Locate the cell with the specified text and output its (X, Y) center coordinate. 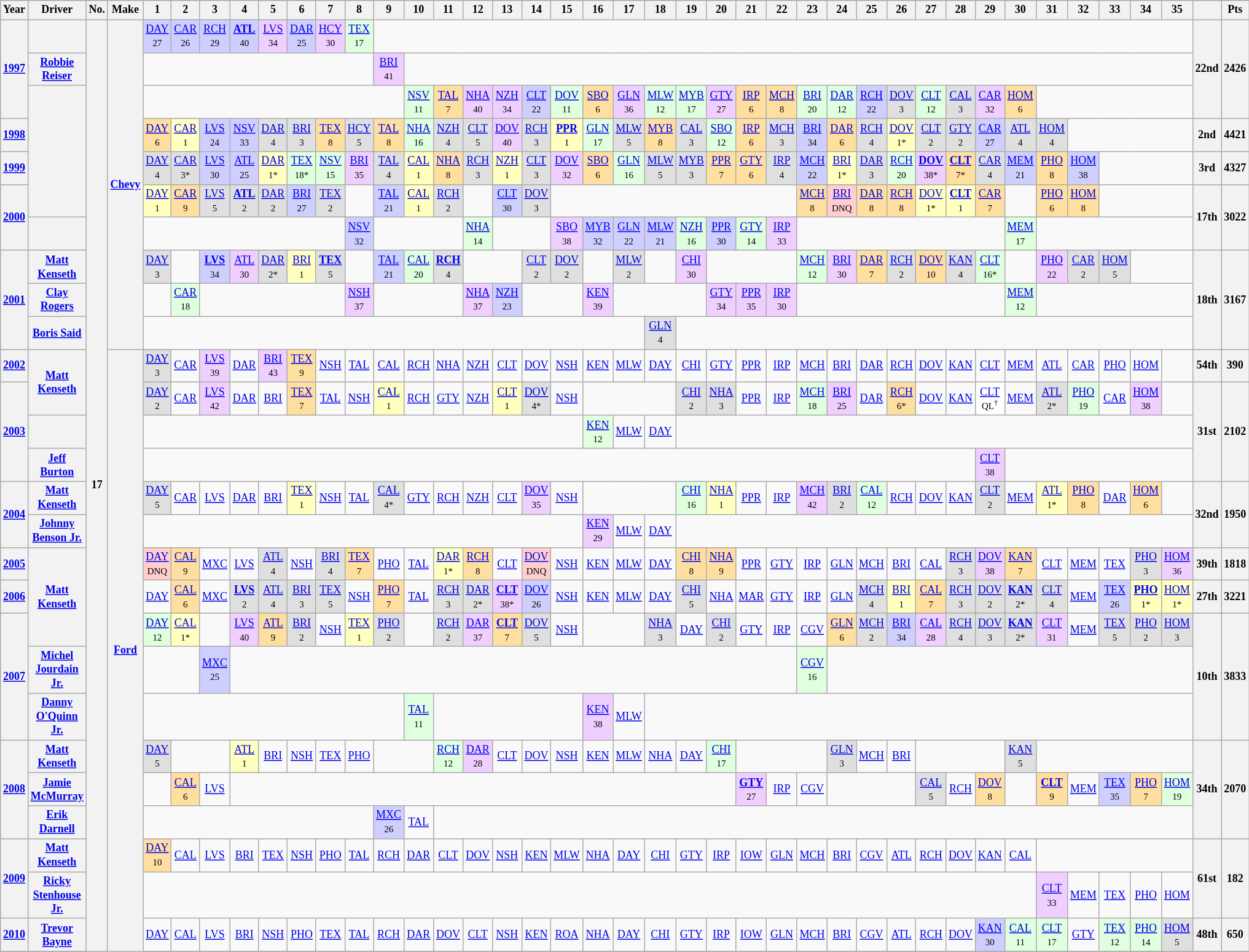
PHO19 (1083, 399)
LVS5 (215, 201)
DAY2 (157, 399)
LVS2 (245, 597)
TAL11 (418, 716)
Jamie McMurray (57, 789)
MCH4 (872, 597)
RCH6* (901, 399)
GTY34 (721, 300)
Johnny Benson Jr. (57, 531)
ATL30 (245, 267)
BRI41 (389, 69)
ATL2* (1052, 399)
3022 (1235, 217)
CAL28 (931, 630)
2nd (1207, 135)
Boris Said (57, 333)
HOM8 (1083, 201)
DAR4 (273, 135)
20 (721, 10)
MXC26 (389, 822)
48th (1207, 935)
DAR12 (842, 102)
54th (1207, 366)
2005 (15, 564)
MCH22 (812, 168)
Ricky Stenhouse Jr. (57, 895)
NZH16 (692, 234)
4 (245, 10)
HOM3 (1177, 630)
PHO14 (1146, 935)
24 (842, 10)
Chevy (125, 184)
2000 (15, 217)
ATL2 (245, 201)
NHA16 (418, 135)
35 (1177, 10)
Robbie Reiser (57, 69)
CLTQL† (990, 399)
DAY27 (157, 36)
CLT38* (507, 597)
CHI16 (692, 498)
HOM1* (1177, 597)
DAY10 (157, 856)
MLW12 (660, 102)
CAR26 (186, 36)
GTY14 (751, 234)
KAN4 (961, 267)
BRI25 (842, 399)
TAL8 (389, 135)
DOV40 (507, 135)
2002 (15, 366)
Michel Jourdain Jr. (57, 669)
KAN30 (990, 935)
8 (359, 10)
CAL5 (931, 789)
PPR35 (751, 300)
MYB8 (660, 135)
Trevor Bayne (57, 935)
KEN12 (598, 432)
18th (1207, 300)
1818 (1235, 564)
DOV11 (566, 102)
HOM4 (1052, 135)
TEX2 (331, 201)
IRP33 (782, 234)
NHA1 (721, 498)
DAR25 (302, 36)
17th (1207, 217)
DAR3 (872, 168)
DAR28 (478, 757)
21 (751, 10)
PPR1 (566, 135)
2008 (15, 790)
KEN29 (598, 531)
CAL1* (186, 630)
NSV33 (245, 135)
32nd (1207, 515)
CLT12 (931, 102)
NZH4 (448, 135)
KAN5 (1020, 757)
2003 (15, 432)
LVS42 (215, 399)
IRP30 (782, 300)
MYB32 (598, 234)
1998 (15, 135)
39th (1207, 564)
CLT7* (961, 168)
34th (1207, 790)
DOV5 (536, 630)
9 (389, 10)
MEM17 (1020, 234)
CAR18 (186, 300)
CHI17 (721, 757)
TEX17 (359, 36)
DAY12 (157, 630)
4327 (1235, 168)
CLT3 (536, 168)
BRI30 (842, 267)
KEN38 (598, 716)
MCH3 (782, 135)
DAR37 (478, 630)
LVS39 (215, 366)
BRI35 (359, 168)
61st (1207, 879)
NZH23 (507, 300)
PHO1* (1146, 597)
RCH22 (872, 102)
GTY2 (961, 135)
CLT9 (1052, 789)
2426 (1235, 69)
MLW2 (629, 267)
11 (448, 10)
28 (961, 10)
NHA40 (478, 102)
4421 (1235, 135)
2 (186, 10)
MCH2 (872, 630)
TEX9 (302, 366)
2004 (15, 515)
22 (782, 10)
ATL1* (1052, 498)
CLT31 (1052, 630)
15 (566, 10)
CAR4 (990, 168)
1950 (1235, 515)
DOV10 (931, 267)
26 (901, 10)
NHA9 (721, 564)
CLT30 (507, 201)
GLN22 (629, 234)
DOV26 (536, 597)
GLN3 (842, 757)
CLT16* (990, 267)
Driver (57, 10)
NSV32 (359, 234)
BRI27 (302, 201)
29 (990, 10)
MYB3 (692, 168)
LVS30 (215, 168)
DOV8 (990, 789)
DOVDNQ (536, 564)
HOM36 (1177, 564)
34 (1146, 10)
2102 (1235, 432)
GLN36 (629, 102)
ATL40 (245, 36)
TEX18* (302, 168)
BRIDNQ (842, 201)
NZH34 (507, 102)
DAR6 (842, 135)
33 (1114, 10)
RCH12 (448, 757)
TAL4 (389, 168)
NZH1 (507, 168)
MXC25 (215, 669)
CAR9 (186, 201)
LVS40 (245, 630)
31st (1207, 432)
22nd (1207, 69)
LVS24 (215, 135)
DAY4 (157, 168)
RCH20 (901, 168)
ATL9 (273, 630)
Danny O'Quinn Jr. (57, 716)
3 (215, 10)
MLW21 (660, 234)
MCH12 (812, 267)
3167 (1235, 300)
BRI1* (842, 168)
GLN6 (842, 630)
CLT38 (990, 465)
1999 (15, 168)
CAL4* (389, 498)
2006 (15, 597)
CLT4 (1052, 597)
Clay Rogers (57, 300)
DAY6 (157, 135)
390 (1235, 366)
6 (302, 10)
NHA37 (478, 300)
2001 (15, 300)
2070 (1235, 790)
Year (15, 10)
SBO12 (721, 135)
ATL25 (245, 168)
CAL12 (872, 498)
GLN4 (660, 333)
1 (157, 10)
CAR27 (990, 135)
13 (507, 10)
23 (812, 10)
2007 (15, 677)
BRI43 (273, 366)
Erik Darnell (57, 822)
10th (1207, 677)
CAR1 (186, 135)
DOV32 (566, 168)
MCH18 (812, 399)
GLN17 (598, 135)
CAR2 (1083, 267)
27 (931, 10)
NHA8 (448, 168)
PPR7 (721, 168)
PPR30 (721, 234)
HOM19 (1177, 789)
GTY6 (751, 168)
CLT17 (1052, 935)
NHA14 (478, 234)
PHO3 (1146, 564)
DOV38 (990, 564)
MYB17 (692, 102)
DAYDNQ (157, 564)
CLT22 (536, 102)
5 (273, 10)
TEX8 (331, 135)
31 (1052, 10)
KAN7 (1020, 564)
CAR7 (990, 201)
MEM12 (1020, 300)
HCY30 (331, 36)
ATL1 (245, 757)
MAR (751, 597)
MCH42 (812, 498)
7 (331, 10)
ROA (566, 935)
CHI8 (692, 564)
Jeff Burton (57, 465)
NSH37 (359, 300)
19 (692, 10)
3rd (1207, 168)
No. (97, 10)
3221 (1235, 597)
32 (1083, 10)
BRI4 (331, 564)
TEX35 (1114, 789)
RCH29 (215, 36)
CAL11 (1020, 935)
DOV4* (536, 399)
KEN39 (598, 300)
CAR32 (990, 102)
TAL7 (448, 102)
CLT33 (1052, 895)
Ford (125, 650)
CLT7 (507, 630)
3833 (1235, 677)
SBO38 (566, 234)
25 (872, 10)
NSV15 (331, 168)
GLN16 (629, 168)
CHI30 (692, 267)
NSV11 (418, 102)
Make (125, 10)
182 (1235, 879)
30 (1020, 10)
18 (660, 10)
10 (418, 10)
DAR2 (273, 201)
CHI5 (692, 597)
650 (1235, 935)
2009 (15, 879)
DOV35 (536, 498)
HCY5 (359, 135)
DOV38* (931, 168)
27th (1207, 597)
CAR3* (186, 168)
BRI20 (812, 102)
1997 (15, 69)
12 (478, 10)
CAL20 (418, 267)
DAY1 (157, 201)
IRP4 (782, 168)
CAL7 (931, 597)
PHO22 (1052, 267)
MEM21 (1020, 168)
16 (598, 10)
DAR8 (872, 201)
DAR7 (872, 267)
TEX26 (1114, 597)
TEX12 (1114, 935)
CGV16 (812, 669)
PHO6 (1052, 201)
CAL9 (186, 564)
14 (536, 10)
2010 (15, 935)
CLT5 (478, 135)
Pts (1235, 10)
